Extract the (X, Y) coordinate from the center of the cell holding the provided text.  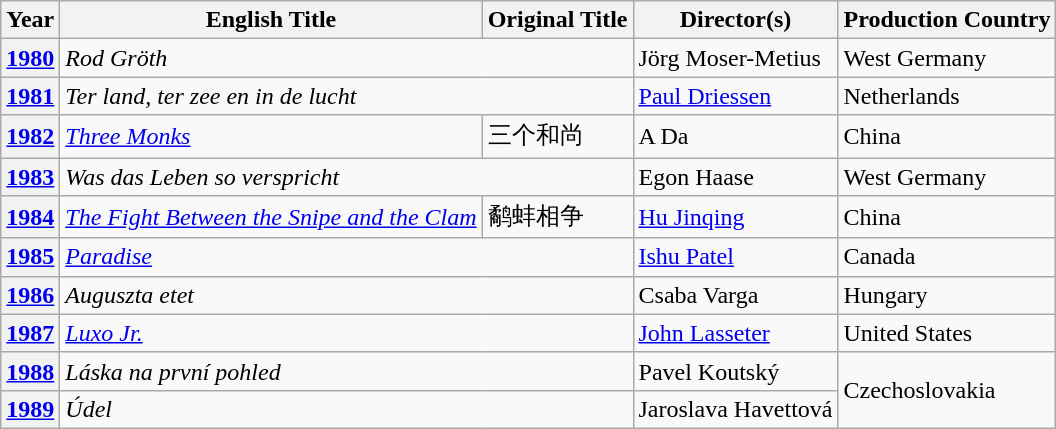
1982 (30, 136)
Jörg Moser-Metius (736, 58)
United States (947, 333)
Three Monks (271, 136)
1986 (30, 295)
三个和尚 (558, 136)
English Title (271, 20)
Údel (346, 409)
Hu Jinqing (736, 218)
Year (30, 20)
John Lasseter (736, 333)
1987 (30, 333)
1984 (30, 218)
Láska na první pohled (346, 371)
Director(s) (736, 20)
鹬蚌相争 (558, 218)
A Da (736, 136)
Luxo Jr. (346, 333)
Paradise (346, 257)
Original Title (558, 20)
Was das Leben so verspricht (346, 177)
Production Country (947, 20)
Netherlands (947, 96)
Czechoslovakia (947, 390)
Ishu Patel (736, 257)
Auguszta etet (346, 295)
Rod Gröth (346, 58)
1981 (30, 96)
1985 (30, 257)
Canada (947, 257)
Jaroslava Havettová (736, 409)
Hungary (947, 295)
1989 (30, 409)
Csaba Varga (736, 295)
Pavel Koutský (736, 371)
1980 (30, 58)
1983 (30, 177)
Egon Haase (736, 177)
The Fight Between the Snipe and the Clam (271, 218)
Ter land, ter zee en in de lucht (346, 96)
Paul Driessen (736, 96)
1988 (30, 371)
